Locate the cell with the specified text and output its [X, Y] center coordinate. 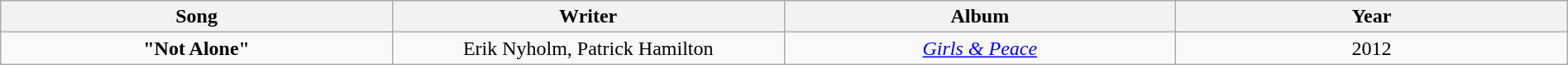
Year [1372, 17]
Album [980, 17]
Writer [588, 17]
Erik Nyholm, Patrick Hamilton [588, 48]
"Not Alone" [197, 48]
2012 [1372, 48]
Girls & Peace [980, 48]
Song [197, 17]
